From the cell containing the given text, extract its center point as (x, y) coordinate. 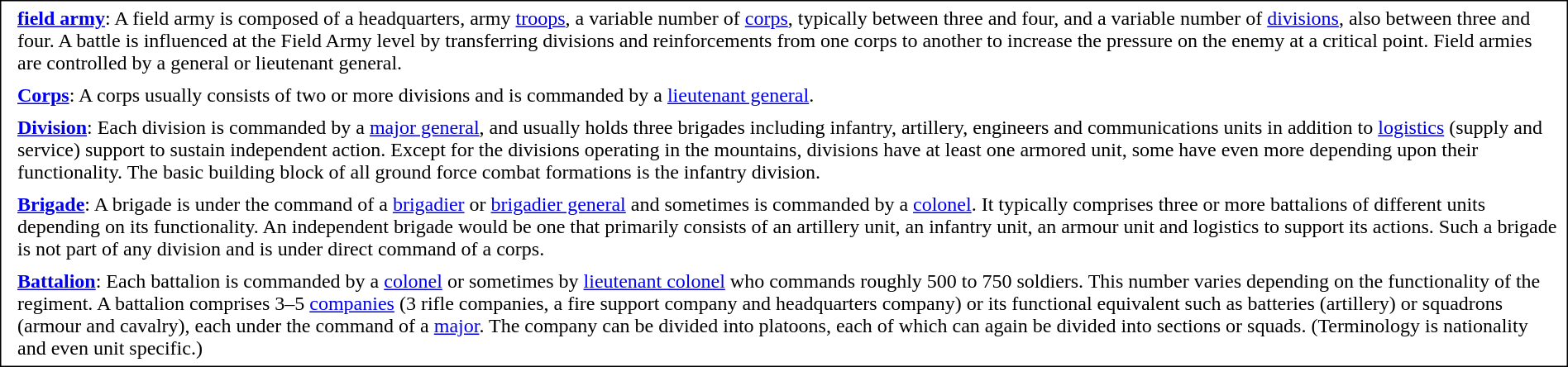
Corps: A corps usually consists of two or more divisions and is commanded by a lieutenant general. (789, 96)
